Locate the cell with the specified text and output its (X, Y) center coordinate. 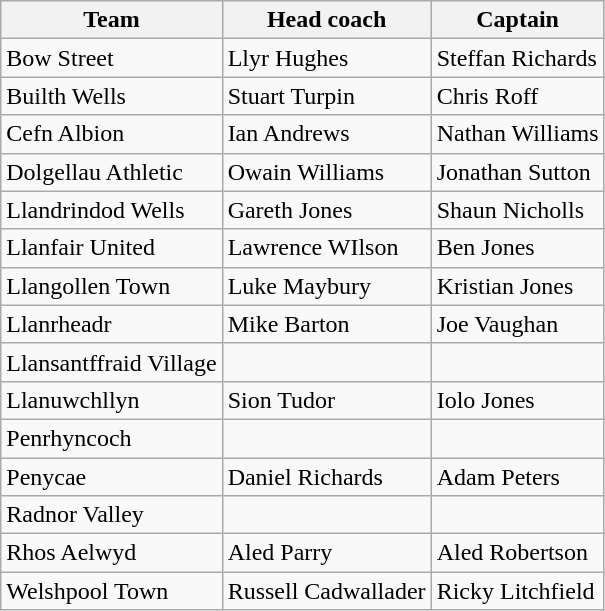
Russell Cadwallader (326, 591)
Radnor Valley (112, 515)
Team (112, 20)
Luke Maybury (326, 286)
Steffan Richards (518, 58)
Gareth Jones (326, 210)
Llandrindod Wells (112, 210)
Stuart Turpin (326, 96)
Ben Jones (518, 248)
Owain Williams (326, 172)
Penrhyncoch (112, 438)
Dolgellau Athletic (112, 172)
Llansantffraid Village (112, 362)
Kristian Jones (518, 286)
Llanrheadr (112, 324)
Llyr Hughes (326, 58)
Mike Barton (326, 324)
Builth Wells (112, 96)
Iolo Jones (518, 400)
Captain (518, 20)
Ricky Litchfield (518, 591)
Lawrence WIlson (326, 248)
Ian Andrews (326, 134)
Aled Parry (326, 553)
Cefn Albion (112, 134)
Welshpool Town (112, 591)
Nathan Williams (518, 134)
Llanfair United (112, 248)
Chris Roff (518, 96)
Adam Peters (518, 477)
Rhos Aelwyd (112, 553)
Daniel Richards (326, 477)
Jonathan Sutton (518, 172)
Shaun Nicholls (518, 210)
Llangollen Town (112, 286)
Joe Vaughan (518, 324)
Aled Robertson (518, 553)
Bow Street (112, 58)
Sion Tudor (326, 400)
Head coach (326, 20)
Penycae (112, 477)
Llanuwchllyn (112, 400)
